For the text-containing cell, return its midpoint in [X, Y] coordinate format. 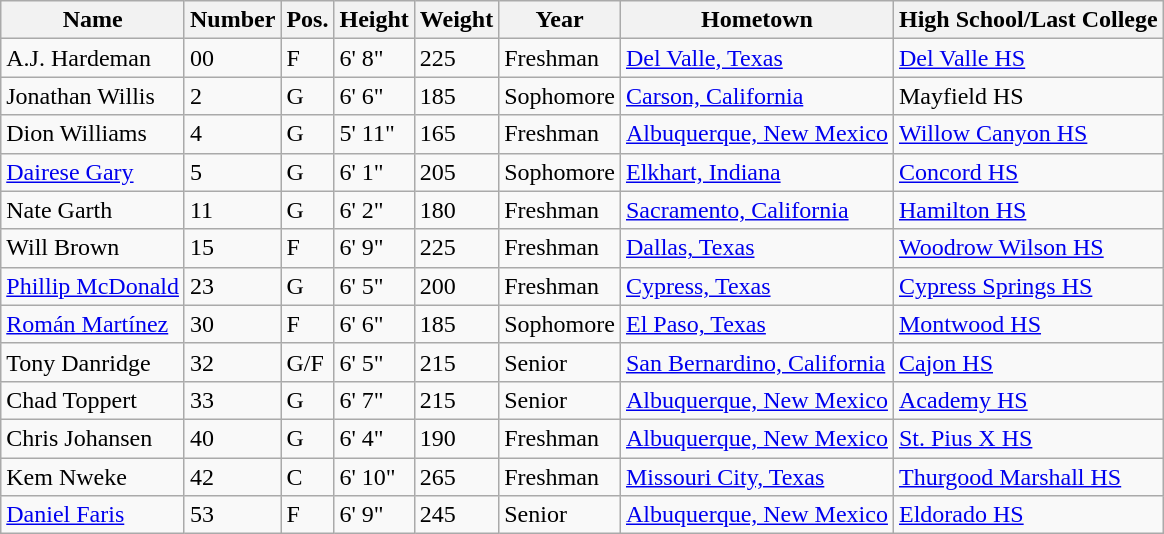
265 [456, 477]
200 [456, 286]
180 [456, 210]
Cajon HS [1028, 362]
Phillip McDonald [93, 286]
40 [232, 438]
Dairese Gary [93, 172]
Dion Williams [93, 134]
Daniel Faris [93, 515]
Willow Canyon HS [1028, 134]
6' 4" [374, 438]
6' 8" [374, 58]
5 [232, 172]
Chad Toppert [93, 400]
Nate Garth [93, 210]
Woodrow Wilson HS [1028, 248]
Kem Nweke [93, 477]
Chris Johansen [93, 438]
Mayfield HS [1028, 96]
Sacramento, California [756, 210]
G/F [308, 362]
Cypress, Texas [756, 286]
Carson, California [756, 96]
Name [93, 20]
Tony Danridge [93, 362]
32 [232, 362]
2 [232, 96]
165 [456, 134]
33 [232, 400]
Concord HS [1028, 172]
Missouri City, Texas [756, 477]
Dallas, Texas [756, 248]
Academy HS [1028, 400]
00 [232, 58]
San Bernardino, California [756, 362]
6' 7" [374, 400]
Hometown [756, 20]
Year [560, 20]
C [308, 477]
Pos. [308, 20]
High School/Last College [1028, 20]
Del Valle HS [1028, 58]
30 [232, 324]
Cypress Springs HS [1028, 286]
11 [232, 210]
Number [232, 20]
Hamilton HS [1028, 210]
Elkhart, Indiana [756, 172]
Eldorado HS [1028, 515]
El Paso, Texas [756, 324]
Will Brown [93, 248]
Thurgood Marshall HS [1028, 477]
Román Martínez [93, 324]
5' 11" [374, 134]
42 [232, 477]
53 [232, 515]
15 [232, 248]
Jonathan Willis [93, 96]
4 [232, 134]
190 [456, 438]
Height [374, 20]
6' 1" [374, 172]
A.J. Hardeman [93, 58]
Montwood HS [1028, 324]
245 [456, 515]
6' 2" [374, 210]
Del Valle, Texas [756, 58]
Weight [456, 20]
23 [232, 286]
6' 10" [374, 477]
St. Pius X HS [1028, 438]
205 [456, 172]
